Extract the (X, Y) coordinate from the center of the cell holding the provided text.  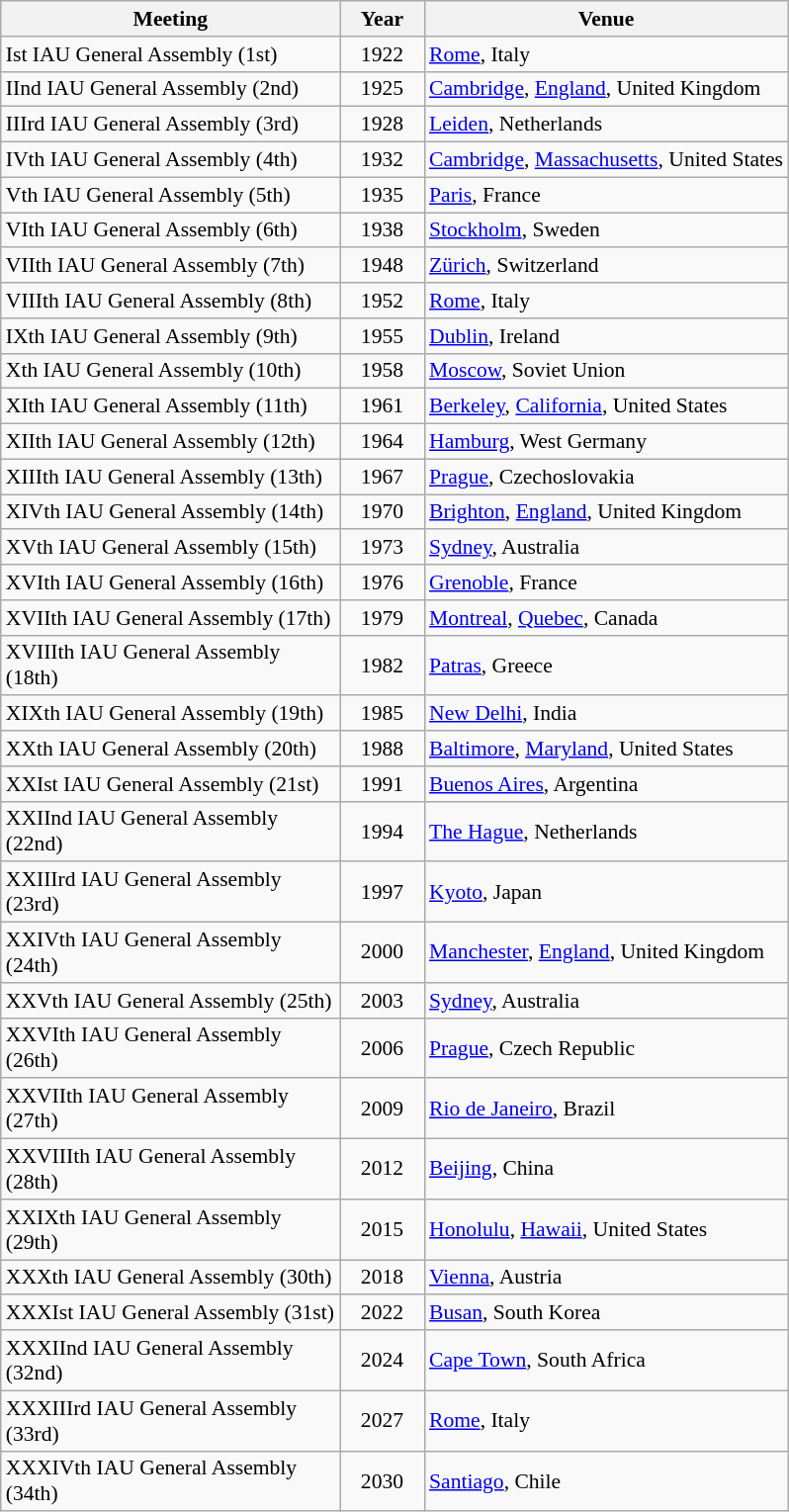
Montreal, Quebec, Canada (606, 618)
Beijing, China (606, 1169)
XXXIVth IAU General Assembly (34th) (170, 1481)
The Hague, Netherlands (606, 831)
Leiden, Netherlands (606, 125)
Cambridge, England, United Kingdom (606, 89)
2009 (382, 1110)
XXXIInd IAU General Assembly (32nd) (170, 1361)
1922 (382, 54)
2027 (382, 1420)
1997 (382, 892)
2003 (382, 1001)
1955 (382, 336)
XIVth IAU General Assembly (14th) (170, 512)
XXVIIIth IAU General Assembly (28th) (170, 1169)
XVIIIth IAU General Assembly (18th) (170, 665)
Buenos Aires, Argentina (606, 784)
Baltimore, Maryland, United States (606, 749)
Rio de Janeiro, Brazil (606, 1110)
XXXIIIrd IAU General Assembly (33rd) (170, 1420)
1964 (382, 442)
1985 (382, 714)
Venue (606, 19)
VIIth IAU General Assembly (7th) (170, 266)
1976 (382, 582)
XXVth IAU General Assembly (25th) (170, 1001)
Meeting (170, 19)
Busan, South Korea (606, 1313)
XIIth IAU General Assembly (12th) (170, 442)
IXth IAU General Assembly (9th) (170, 336)
XXIIIrd IAU General Assembly (23rd) (170, 892)
New Delhi, India (606, 714)
Vth IAU General Assembly (5th) (170, 195)
1973 (382, 548)
2024 (382, 1361)
IVth IAU General Assembly (4th) (170, 160)
1988 (382, 749)
Prague, Czechoslovakia (606, 477)
Honolulu, Hawaii, United States (606, 1230)
XVIth IAU General Assembly (16th) (170, 582)
1982 (382, 665)
XXIst IAU General Assembly (21st) (170, 784)
XVth IAU General Assembly (15th) (170, 548)
Stockholm, Sweden (606, 230)
1928 (382, 125)
1938 (382, 230)
Zürich, Switzerland (606, 266)
Moscow, Soviet Union (606, 371)
Brighton, England, United Kingdom (606, 512)
XXIVth IAU General Assembly (24th) (170, 953)
XIXth IAU General Assembly (19th) (170, 714)
Vienna, Austria (606, 1278)
2018 (382, 1278)
XXXIst IAU General Assembly (31st) (170, 1313)
2012 (382, 1169)
XVIIth IAU General Assembly (17th) (170, 618)
Year (382, 19)
1970 (382, 512)
Santiago, Chile (606, 1481)
2022 (382, 1313)
XXVIth IAU General Assembly (26th) (170, 1048)
1935 (382, 195)
2006 (382, 1048)
Cape Town, South Africa (606, 1361)
IInd IAU General Assembly (2nd) (170, 89)
Grenoble, France (606, 582)
XXXth IAU General Assembly (30th) (170, 1278)
Manchester, England, United Kingdom (606, 953)
1967 (382, 477)
IIIrd IAU General Assembly (3rd) (170, 125)
XXth IAU General Assembly (20th) (170, 749)
Berkeley, California, United States (606, 406)
1979 (382, 618)
1932 (382, 160)
Hamburg, West Germany (606, 442)
XXIInd IAU General Assembly (22nd) (170, 831)
1994 (382, 831)
1991 (382, 784)
Dublin, Ireland (606, 336)
Prague, Czech Republic (606, 1048)
Ist IAU General Assembly (1st) (170, 54)
VIth IAU General Assembly (6th) (170, 230)
2030 (382, 1481)
1961 (382, 406)
Patras, Greece (606, 665)
2015 (382, 1230)
VIIIth IAU General Assembly (8th) (170, 301)
Cambridge, Massachusetts, United States (606, 160)
Paris, France (606, 195)
XIIIth IAU General Assembly (13th) (170, 477)
1958 (382, 371)
Xth IAU General Assembly (10th) (170, 371)
1925 (382, 89)
XXVIIth IAU General Assembly (27th) (170, 1110)
XXIXth IAU General Assembly (29th) (170, 1230)
1948 (382, 266)
2000 (382, 953)
1952 (382, 301)
XIth IAU General Assembly (11th) (170, 406)
Kyoto, Japan (606, 892)
